Identify which cell holds the provided text, then report its (x, y) central coordinate. 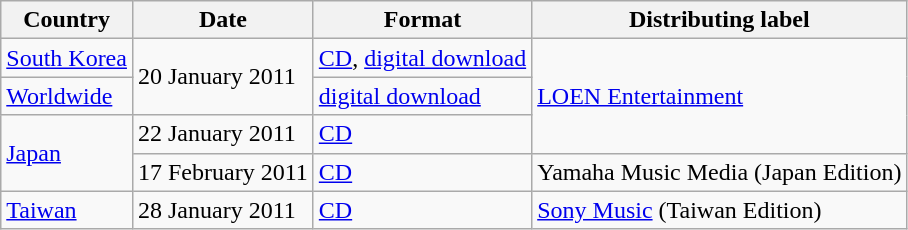
Sony Music (Taiwan Edition) (720, 210)
South Korea (67, 58)
Japan (67, 153)
Worldwide (67, 96)
Country (67, 20)
28 January 2011 (222, 210)
Taiwan (67, 210)
digital download (422, 96)
Format (422, 20)
CD, digital download (422, 58)
20 January 2011 (222, 77)
Distributing label (720, 20)
17 February 2011 (222, 172)
Date (222, 20)
22 January 2011 (222, 134)
Yamaha Music Media (Japan Edition) (720, 172)
LOEN Entertainment (720, 96)
